Scan for the cell matching the given text and deliver its [X, Y] coordinate at center. 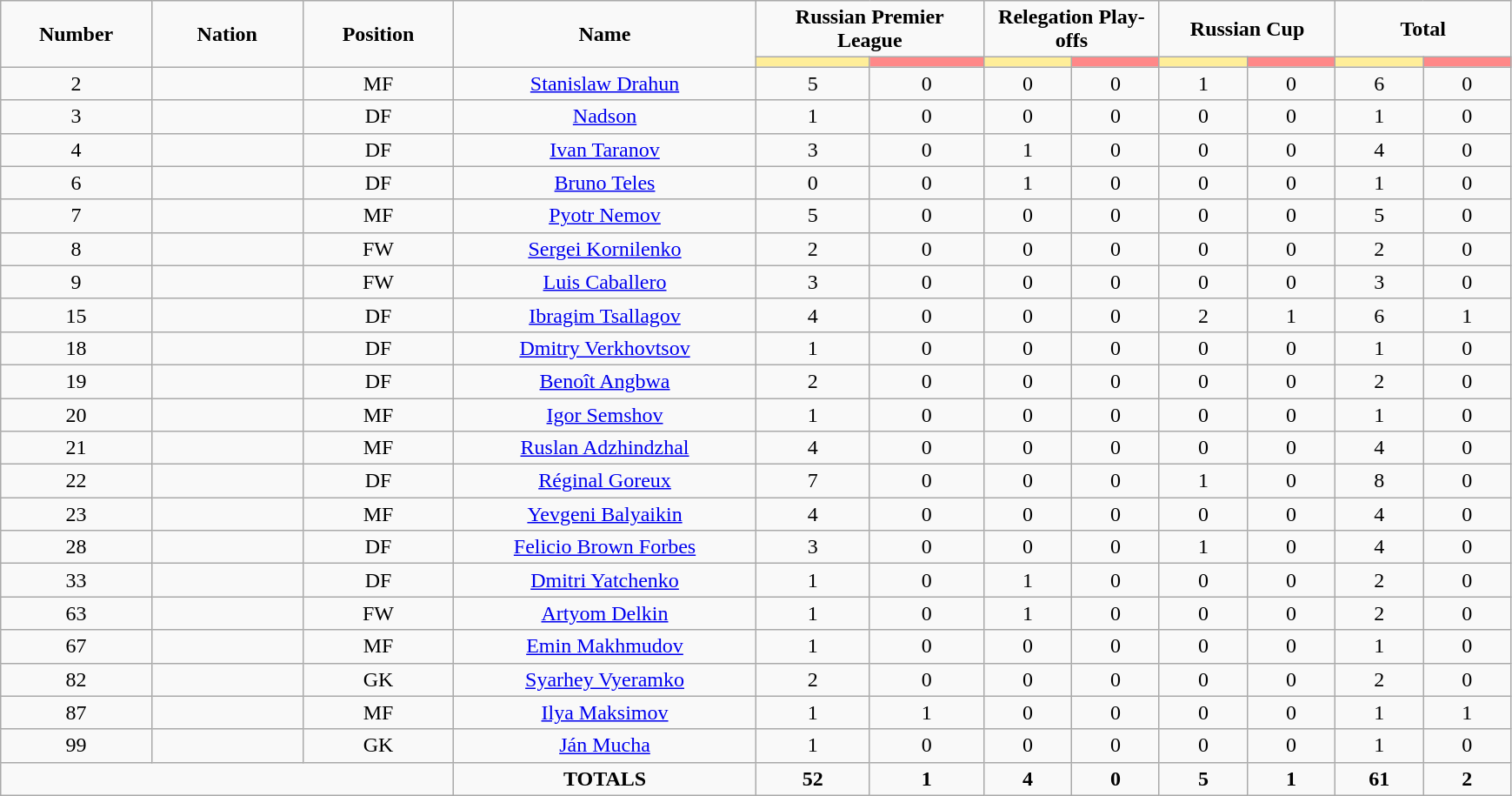
52 [812, 779]
Russian Premier League [869, 30]
Benoît Angbwa [605, 381]
Ibragim Tsallagov [605, 315]
Name [605, 34]
Number [77, 34]
Nadson [605, 117]
Nation [227, 34]
Pyotr Nemov [605, 216]
61 [1379, 779]
22 [77, 481]
Syarhey Vyeramko [605, 679]
Russian Cup [1247, 30]
Dmitri Yatchenko [605, 580]
Yevgeni Balyaikin [605, 514]
20 [77, 415]
18 [77, 348]
Dmitry Verkhovtsov [605, 348]
28 [77, 547]
87 [77, 712]
TOTALS [605, 779]
Ilya Maksimov [605, 712]
Luis Caballero [605, 282]
Ruslan Adzhindzhal [605, 448]
Relegation Play-offs [1071, 30]
Ivan Taranov [605, 150]
Ján Mucha [605, 746]
Sergei Kornilenko [605, 249]
Igor Semshov [605, 415]
Stanislaw Drahun [605, 84]
21 [77, 448]
15 [77, 315]
Réginal Goreux [605, 481]
63 [77, 613]
Total [1423, 30]
23 [77, 514]
33 [77, 580]
Artyom Delkin [605, 613]
Bruno Teles [605, 183]
67 [77, 646]
99 [77, 746]
Emin Makhmudov [605, 646]
Felicio Brown Forbes [605, 547]
82 [77, 679]
Position [378, 34]
9 [77, 282]
19 [77, 381]
